From the cell containing the given text, extract its center point as [X, Y] coordinate. 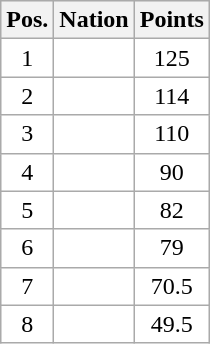
79 [172, 248]
1 [28, 58]
82 [172, 210]
49.5 [172, 324]
8 [28, 324]
Nation [94, 20]
70.5 [172, 286]
5 [28, 210]
2 [28, 96]
110 [172, 134]
7 [28, 286]
6 [28, 248]
Pos. [28, 20]
4 [28, 172]
114 [172, 96]
Points [172, 20]
3 [28, 134]
125 [172, 58]
90 [172, 172]
